Find where the given text appears and provide that cell's center as (X, Y) coordinate. 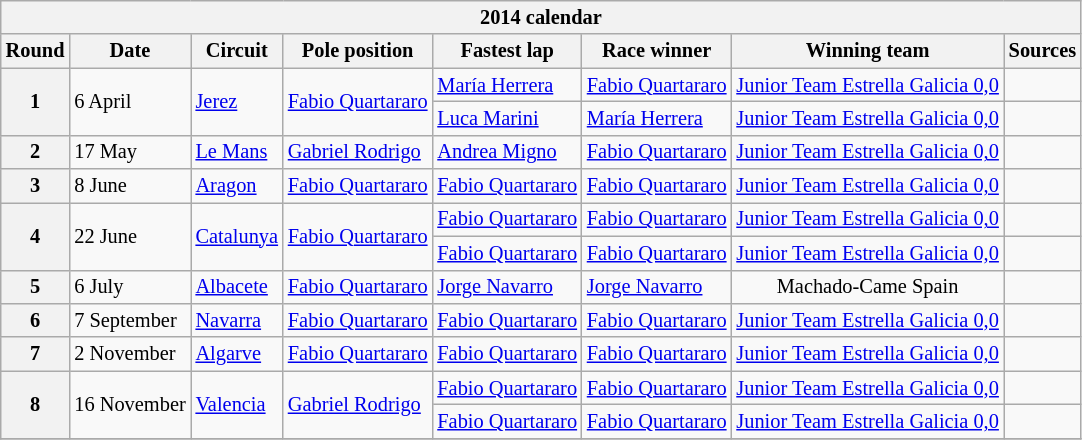
Algarve (237, 354)
Circuit (237, 51)
Albacete (237, 287)
Machado-Came Spain (867, 287)
Andrea Migno (507, 152)
Luca Marini (507, 118)
6 (36, 320)
7 (36, 354)
Jerez (237, 102)
Navarra (237, 320)
7 September (130, 320)
6 April (130, 102)
Sources (1042, 51)
Winning team (867, 51)
5 (36, 287)
Aragon (237, 186)
Date (130, 51)
17 May (130, 152)
Valencia (237, 404)
2 (36, 152)
3 (36, 186)
8 (36, 404)
2014 calendar (541, 17)
Race winner (657, 51)
Le Mans (237, 152)
Catalunya (237, 236)
8 June (130, 186)
Fastest lap (507, 51)
16 November (130, 404)
1 (36, 102)
4 (36, 236)
Pole position (358, 51)
Round (36, 51)
22 June (130, 236)
2 November (130, 354)
6 July (130, 287)
